Provide the [x, y] coordinate of the cell's center where the given text is located.  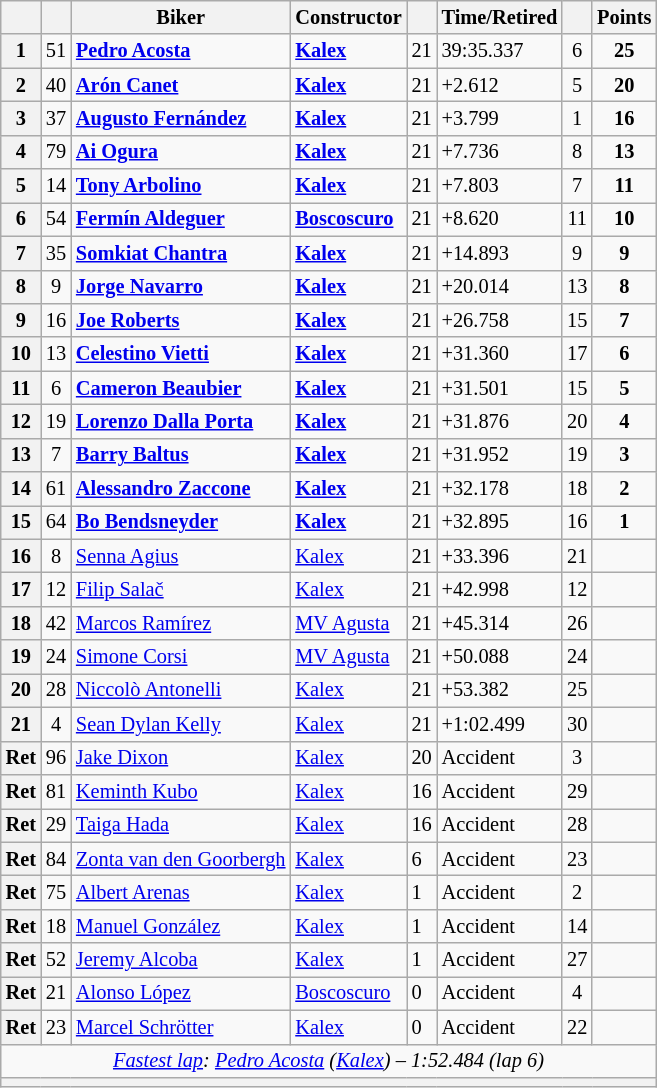
61 [56, 489]
22 [577, 1027]
Tony Arbolino [180, 186]
Filip Salač [180, 589]
64 [56, 522]
27 [577, 960]
+14.893 [500, 253]
Zonta van den Goorbergh [180, 859]
Barry Baltus [180, 455]
+53.382 [500, 690]
Arón Canet [180, 85]
35 [56, 253]
Marcos Ramírez [180, 623]
37 [56, 118]
51 [56, 51]
+3.799 [500, 118]
Points [624, 17]
Somkiat Chantra [180, 253]
+31.876 [500, 421]
+33.396 [500, 556]
+31.360 [500, 354]
+42.998 [500, 589]
Sean Dylan Kelly [180, 724]
Niccolò Antonelli [180, 690]
96 [56, 758]
26 [577, 623]
Alonso López [180, 993]
+32.895 [500, 522]
30 [577, 724]
Marcel Schrötter [180, 1027]
40 [56, 85]
+8.620 [500, 219]
Celestino Vietti [180, 354]
Biker [180, 17]
Augusto Fernández [180, 118]
+31.501 [500, 388]
Jeremy Alcoba [180, 960]
Keminth Kubo [180, 791]
Bo Bendsneyder [180, 522]
Joe Roberts [180, 320]
39:35.337 [500, 51]
Taiga Hada [180, 825]
Cameron Beaubier [180, 388]
Manuel González [180, 926]
+7.736 [500, 152]
Lorenzo Dalla Porta [180, 421]
Alessandro Zaccone [180, 489]
+20.014 [500, 287]
+7.803 [500, 186]
75 [56, 892]
84 [56, 859]
Jake Dixon [180, 758]
+32.178 [500, 489]
Simone Corsi [180, 657]
Jorge Navarro [180, 287]
52 [56, 960]
Pedro Acosta [180, 51]
42 [56, 623]
Fermín Aldeguer [180, 219]
+1:02.499 [500, 724]
+50.088 [500, 657]
+26.758 [500, 320]
81 [56, 791]
Ai Ogura [180, 152]
79 [56, 152]
Time/Retired [500, 17]
+45.314 [500, 623]
+2.612 [500, 85]
+31.952 [500, 455]
Fastest lap: Pedro Acosta (Kalex) – 1:52.484 (lap 6) [329, 1061]
Senna Agius [180, 556]
54 [56, 219]
Constructor [348, 17]
Albert Arenas [180, 892]
